Detect which cell encompasses the target text, then output its [x, y] center coordinate. 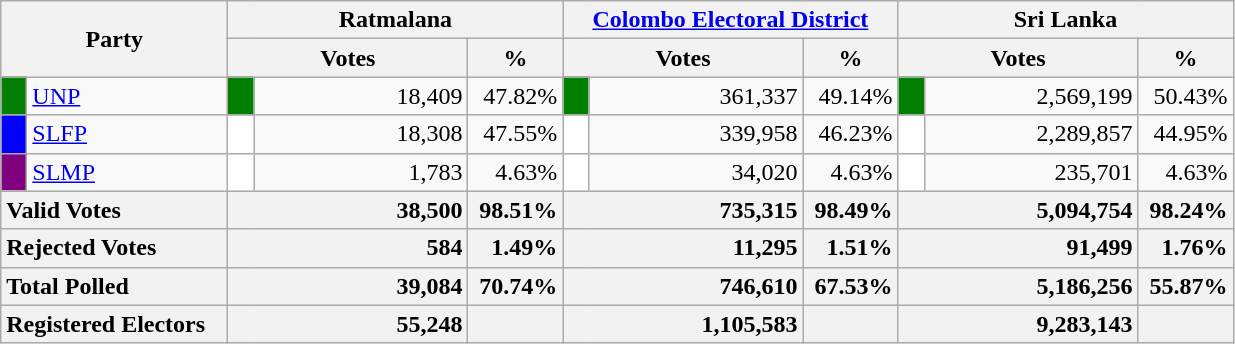
361,337 [696, 96]
11,295 [683, 248]
67.53% [850, 286]
Valid Votes [114, 210]
5,186,256 [1018, 286]
1.76% [1186, 248]
50.43% [1186, 96]
1,783 [361, 172]
34,020 [696, 172]
55.87% [1186, 286]
584 [348, 248]
38,500 [348, 210]
5,094,754 [1018, 210]
9,283,143 [1018, 324]
91,499 [1018, 248]
2,569,199 [1031, 96]
339,958 [696, 134]
735,315 [683, 210]
Colombo Electoral District [730, 20]
SLMP [128, 172]
Registered Electors [114, 324]
55,248 [348, 324]
1,105,583 [683, 324]
18,308 [361, 134]
18,409 [361, 96]
98.24% [1186, 210]
Sri Lanka [1066, 20]
Total Polled [114, 286]
2,289,857 [1031, 134]
44.95% [1186, 134]
235,701 [1031, 172]
98.49% [850, 210]
1.51% [850, 248]
UNP [128, 96]
SLFP [128, 134]
Rejected Votes [114, 248]
49.14% [850, 96]
46.23% [850, 134]
98.51% [516, 210]
39,084 [348, 286]
746,610 [683, 286]
47.55% [516, 134]
Ratmalana [396, 20]
70.74% [516, 286]
47.82% [516, 96]
Party [114, 39]
1.49% [516, 248]
